Return the (x, y) coordinate for the center point of the cell that contains the specified text.  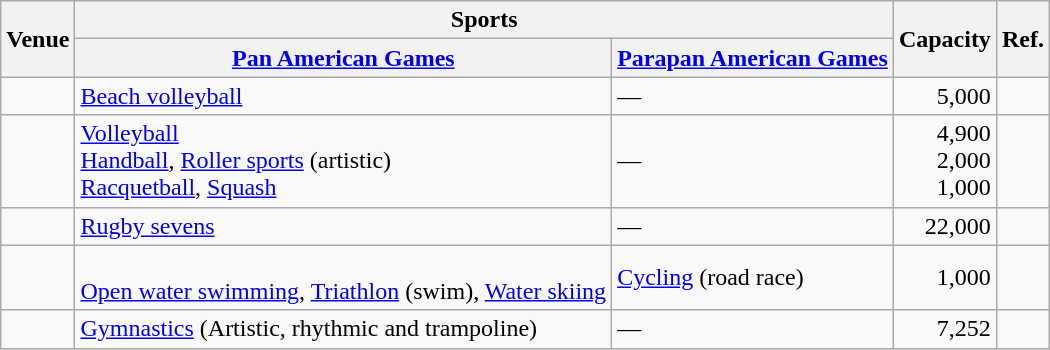
Capacity (944, 39)
Ref. (1022, 39)
Parapan American Games (753, 58)
5,000 (944, 96)
Cycling (road race) (753, 278)
4,9002,0001,000 (944, 161)
1,000 (944, 278)
7,252 (944, 329)
Open water swimming, Triathlon (swim), Water skiing (344, 278)
Rugby sevens (344, 226)
Sports (484, 20)
Pan American Games (344, 58)
Venue (38, 39)
Gymnastics (Artistic, rhythmic and trampoline) (344, 329)
VolleyballHandball, Roller sports (artistic)Racquetball, Squash (344, 161)
22,000 (944, 226)
Beach volleyball (344, 96)
